Provide the (X, Y) coordinate of the cell's center where the given text is located.  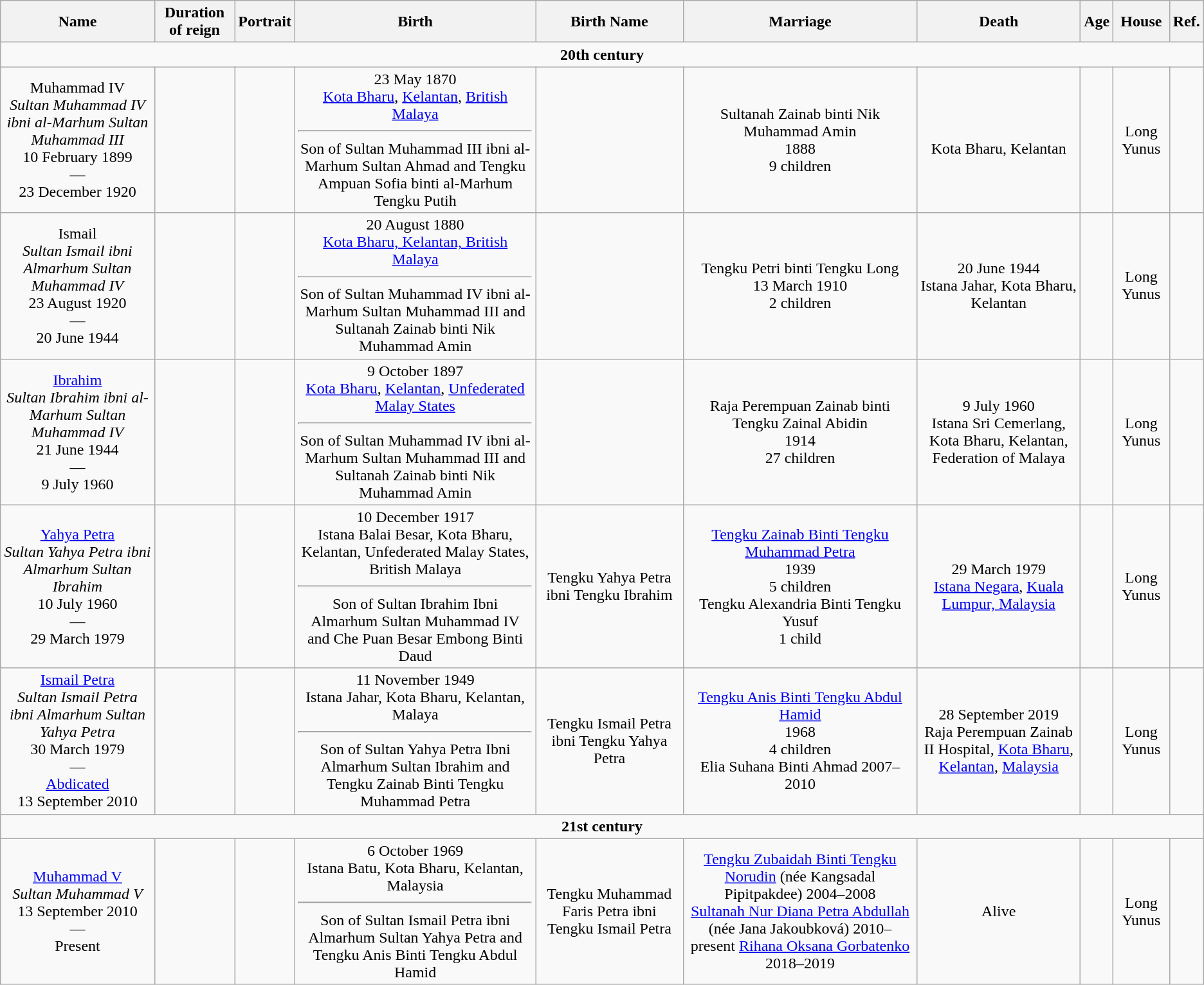
Tengku Muhammad Faris Petra ibni Tengku Ismail Petra (610, 912)
Marriage (800, 22)
IsmailSultan Ismail ibni Almarhum Sultan Muhammad IV23 August 1920—20 June 1944 (77, 285)
Tengku Ismail Petra ibni Tengku Yahya Petra (610, 741)
Age (1097, 22)
9 July 1960Istana Sri Cemerlang, Kota Bharu, Kelantan, Federation of Malaya (999, 432)
Sultanah Zainab binti Nik Muhammad Amin18889 children (800, 140)
Birth (415, 22)
Birth Name (610, 22)
Tengku Anis Binti Tengku Abdul Hamid1968 4 children Elia Suhana Binti Ahmad 2007–2010 (800, 741)
Tengku Yahya Petra ibni Tengku Ibrahim (610, 586)
Kota Bharu, Kelantan (999, 140)
Alive (999, 912)
20th century (602, 55)
Death (999, 22)
Tengku Petri binti Tengku Long13 March 19102 children (800, 285)
Name (77, 22)
Ref. (1186, 22)
Muhammad IVSultan Muhammad IV ibni al-Marhum Sultan Muhammad III10 February 1899 —23 December 1920 (77, 140)
Muhammad VSultan Muhammad V13 September 2010—Present (77, 912)
Ismail PetraSultan Ismail Petra ibni Almarhum Sultan Yahya Petra30 March 1979—Abdicated13 September 2010 (77, 741)
29 March 1979Istana Negara, Kuala Lumpur, Malaysia (999, 586)
Tengku Zainab Binti Tengku Muhammad Petra19395 childrenTengku Alexandria Binti Tengku Yusuf 1 child (800, 586)
Yahya PetraSultan Yahya Petra ibni Almarhum Sultan Ibrahim10 July 1960—29 March 1979 (77, 586)
21st century (602, 826)
Raja Perempuan Zainab binti Tengku Zainal Abidin191427 children (800, 432)
20 June 1944Istana Jahar, Kota Bharu, Kelantan (999, 285)
IbrahimSultan Ibrahim ibni al-Marhum Sultan Muhammad IV21 June 1944—9 July 1960 (77, 432)
House (1141, 22)
Portrait (265, 22)
28 September 2019Raja Perempuan Zainab II Hospital, Kota Bharu, Kelantan, Malaysia (999, 741)
Duration of reign (194, 22)
